For the text-containing cell, return its midpoint in (x, y) coordinate format. 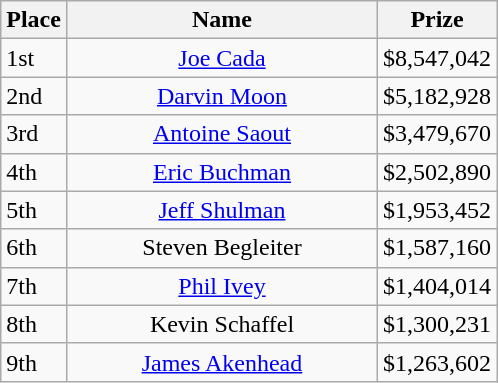
$1,263,602 (438, 362)
Eric Buchman (222, 172)
8th (34, 324)
$8,547,042 (438, 58)
9th (34, 362)
$1,300,231 (438, 324)
3rd (34, 134)
5th (34, 210)
$5,182,928 (438, 96)
Name (222, 20)
Darvin Moon (222, 96)
7th (34, 286)
Joe Cada (222, 58)
$1,953,452 (438, 210)
4th (34, 172)
Steven Begleiter (222, 248)
Prize (438, 20)
Jeff Shulman (222, 210)
Phil Ivey (222, 286)
2nd (34, 96)
James Akenhead (222, 362)
Antoine Saout (222, 134)
$2,502,890 (438, 172)
6th (34, 248)
Place (34, 20)
$1,404,014 (438, 286)
$3,479,670 (438, 134)
Kevin Schaffel (222, 324)
1st (34, 58)
$1,587,160 (438, 248)
